Capture the cell that displays the provided text and extract its [X, Y] central coordinate. 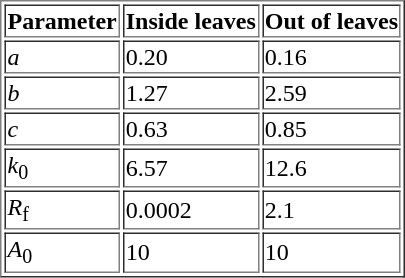
Inside leaves [191, 20]
c [62, 128]
Rf [62, 210]
Parameter [62, 20]
2.59 [332, 92]
0.16 [332, 56]
1.27 [191, 92]
k0 [62, 168]
Out of leaves [332, 20]
2.1 [332, 210]
0.20 [191, 56]
12.6 [332, 168]
a [62, 56]
A0 [62, 252]
b [62, 92]
0.63 [191, 128]
0.0002 [191, 210]
0.85 [332, 128]
6.57 [191, 168]
